Provide the (X, Y) coordinate of the cell's center where the given text is located.  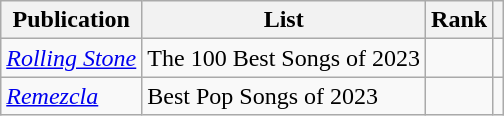
Best Pop Songs of 2023 (284, 96)
Publication (72, 20)
Remezcla (72, 96)
The 100 Best Songs of 2023 (284, 58)
List (284, 20)
Rolling Stone (72, 58)
Rank (460, 20)
